Output the [x, y] coordinate of the center of the cell containing the given text.  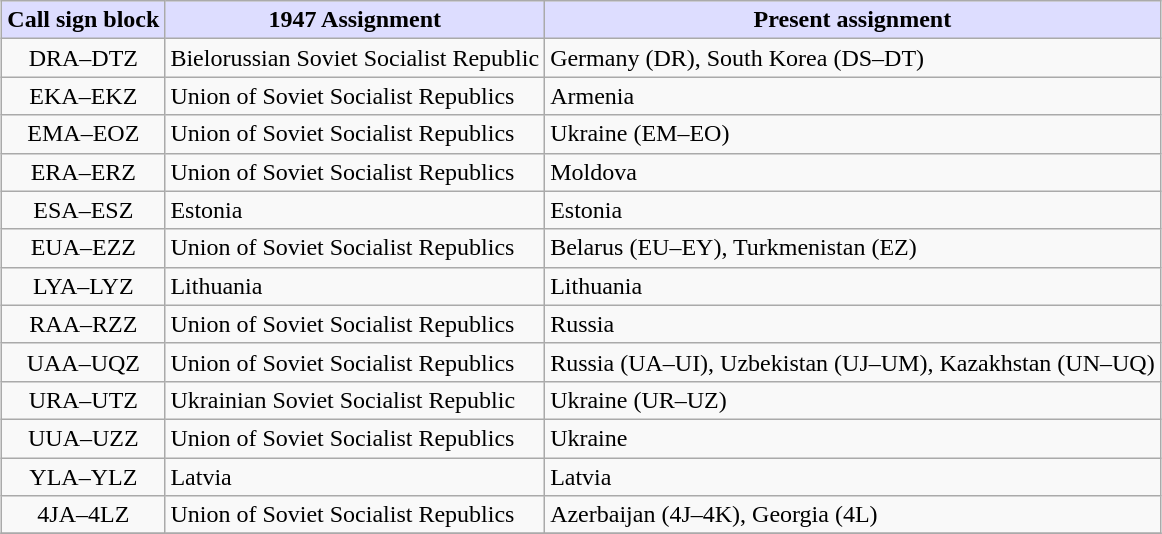
EKA–EKZ [84, 96]
Armenia [853, 96]
Call sign block [84, 20]
Belarus (EU–EY), Turkmenistan (EZ) [853, 248]
Ukraine [853, 438]
ERA–ERZ [84, 172]
Ukrainian Soviet Socialist Republic [355, 400]
UAA–UQZ [84, 362]
Moldova [853, 172]
Ukraine (EM–EO) [853, 134]
Present assignment [853, 20]
LYA–LYZ [84, 286]
4JA–4LZ [84, 515]
YLA–YLZ [84, 477]
Azerbaijan (4J–4K), Georgia (4L) [853, 515]
Russia (UA–UI), Uzbekistan (UJ–UM), Kazakhstan (UN–UQ) [853, 362]
Russia [853, 324]
Germany (DR), South Korea (DS–DT) [853, 58]
EMA–EOZ [84, 134]
URA–UTZ [84, 400]
1947 Assignment [355, 20]
Bielorussian Soviet Socialist Republic [355, 58]
Ukraine (UR–UZ) [853, 400]
ESA–ESZ [84, 210]
EUA–EZZ [84, 248]
DRA–DTZ [84, 58]
UUA–UZZ [84, 438]
RAA–RZZ [84, 324]
